Capture the cell that displays the provided text and extract its [X, Y] central coordinate. 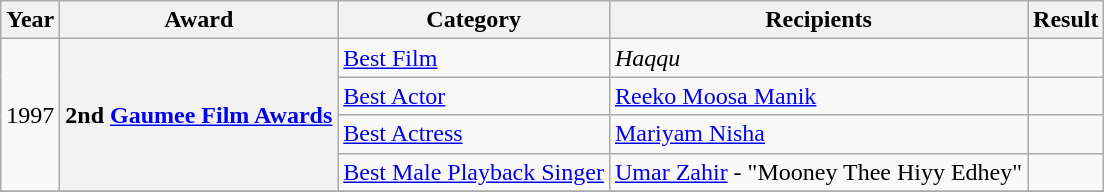
Recipients [818, 20]
2nd Gaumee Film Awards [199, 115]
Category [474, 20]
Best Film [474, 58]
Best Male Playback Singer [474, 172]
1997 [30, 115]
Award [199, 20]
Best Actress [474, 134]
Best Actor [474, 96]
Result [1066, 20]
Haqqu [818, 58]
Year [30, 20]
Umar Zahir - "Mooney Thee Hiyy Edhey" [818, 172]
Mariyam Nisha [818, 134]
Reeko Moosa Manik [818, 96]
